Find where the given text appears and provide that cell's center as (x, y) coordinate. 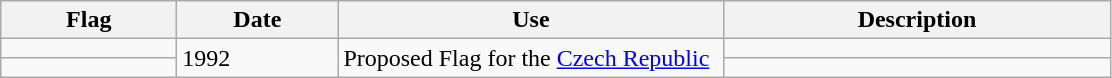
Flag (89, 20)
Description (917, 20)
Proposed Flag for the Czech Republic (531, 58)
Use (531, 20)
1992 (258, 58)
Date (258, 20)
